Provide the [x, y] coordinate of the cell's center where the given text is located.  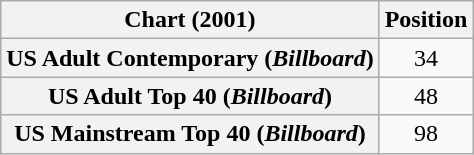
48 [426, 96]
Position [426, 20]
98 [426, 134]
Chart (2001) [190, 20]
US Mainstream Top 40 (Billboard) [190, 134]
US Adult Top 40 (Billboard) [190, 96]
34 [426, 58]
US Adult Contemporary (Billboard) [190, 58]
